Provide the [X, Y] coordinate of the cell's center where the given text is located.  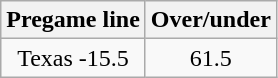
Texas -15.5 [74, 58]
61.5 [210, 58]
Over/under [210, 20]
Pregame line [74, 20]
